Extract the (X, Y) coordinate from the center of the cell holding the provided text.  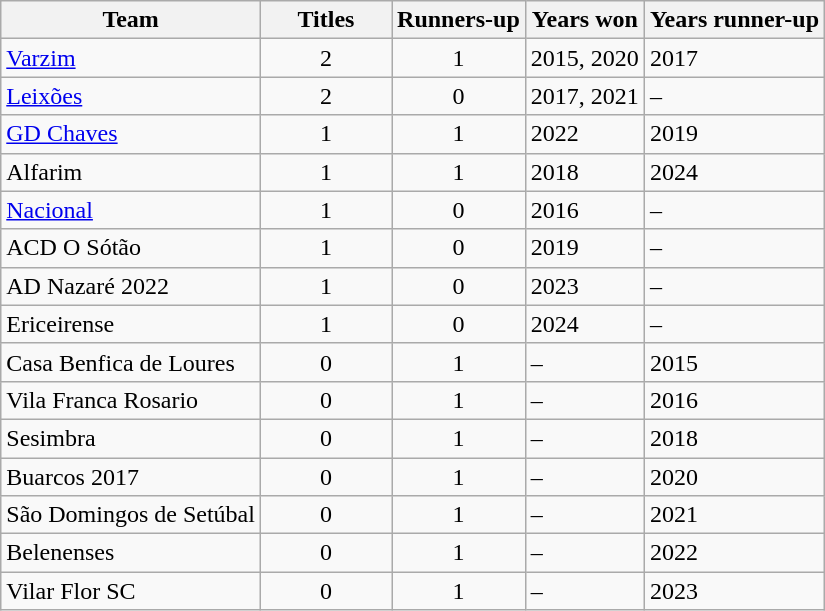
Belenenses (131, 553)
Ericeirense (131, 324)
Nacional (131, 210)
São Domingos de Setúbal (131, 515)
Buarcos 2017 (131, 477)
AD Nazaré 2022 (131, 286)
Years won (584, 20)
Titles (326, 20)
2015 (734, 362)
Vila Franca Rosario (131, 400)
Leixões (131, 96)
Vilar Flor SC (131, 591)
2020 (734, 477)
Runners-up (459, 20)
Casa Benfica de Loures (131, 362)
Years runner-up (734, 20)
ACD O Sótão (131, 248)
Sesimbra (131, 438)
2015, 2020 (584, 58)
Alfarim (131, 172)
Varzim (131, 58)
2017, 2021 (584, 96)
2017 (734, 58)
Team (131, 20)
2021 (734, 515)
GD Chaves (131, 134)
